Detect which cell encompasses the target text, then output its (X, Y) center coordinate. 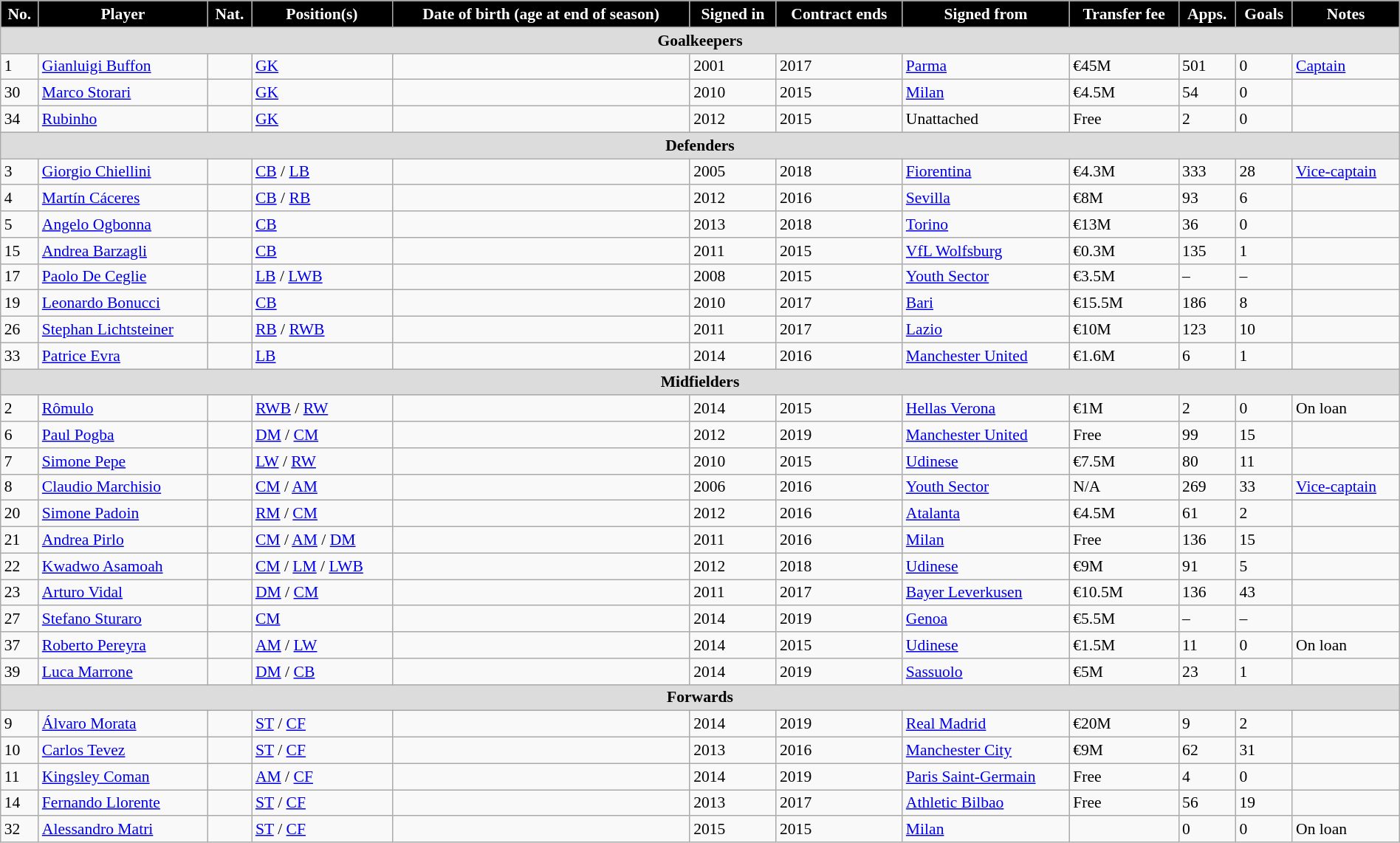
Marco Storari (123, 93)
93 (1207, 199)
Defenders (700, 145)
CM (322, 619)
32 (19, 830)
Stefano Sturaro (123, 619)
Paris Saint-Germain (986, 777)
17 (19, 277)
Claudio Marchisio (123, 487)
DM / CB (322, 672)
Kwadwo Asamoah (123, 566)
Captain (1345, 66)
Alessandro Matri (123, 830)
269 (1207, 487)
Angelo Ogbonna (123, 224)
VfL Wolfsburg (986, 251)
€0.3M (1124, 251)
Fiorentina (986, 172)
CB / LB (322, 172)
€1.6M (1124, 356)
2006 (732, 487)
Roberto Pereyra (123, 645)
Contract ends (839, 14)
Luca Marrone (123, 672)
CM / AM (322, 487)
28 (1264, 172)
Goalkeepers (700, 41)
54 (1207, 93)
RWB / RW (322, 409)
LW / RW (322, 461)
Unattached (986, 120)
Player (123, 14)
2005 (732, 172)
21 (19, 540)
Rômulo (123, 409)
34 (19, 120)
Genoa (986, 619)
€3.5M (1124, 277)
26 (19, 330)
61 (1207, 514)
No. (19, 14)
43 (1264, 593)
3 (19, 172)
LB / LWB (322, 277)
Arturo Vidal (123, 593)
Hellas Verona (986, 409)
€7.5M (1124, 461)
Sevilla (986, 199)
Álvaro Morata (123, 724)
€10M (1124, 330)
Bari (986, 303)
80 (1207, 461)
Manchester City (986, 751)
135 (1207, 251)
Parma (986, 66)
Forwards (700, 698)
Patrice Evra (123, 356)
27 (19, 619)
Sassuolo (986, 672)
99 (1207, 435)
31 (1264, 751)
Giorgio Chiellini (123, 172)
Signed from (986, 14)
2001 (732, 66)
RM / CM (322, 514)
Simone Padoin (123, 514)
37 (19, 645)
CM / LM / LWB (322, 566)
Stephan Lichtsteiner (123, 330)
Torino (986, 224)
€13M (1124, 224)
Andrea Pirlo (123, 540)
56 (1207, 803)
AM / CF (322, 777)
36 (1207, 224)
€10.5M (1124, 593)
Atalanta (986, 514)
Lazio (986, 330)
Carlos Tevez (123, 751)
Bayer Leverkusen (986, 593)
€5M (1124, 672)
€1M (1124, 409)
Apps. (1207, 14)
Athletic Bilbao (986, 803)
Simone Pepe (123, 461)
Martín Cáceres (123, 199)
AM / LW (322, 645)
RB / RWB (322, 330)
Notes (1345, 14)
Paolo De Ceglie (123, 277)
Andrea Barzagli (123, 251)
CM / AM / DM (322, 540)
Goals (1264, 14)
91 (1207, 566)
LB (322, 356)
€1.5M (1124, 645)
€15.5M (1124, 303)
Nat. (230, 14)
Fernando Llorente (123, 803)
Position(s) (322, 14)
Paul Pogba (123, 435)
Midfielders (700, 382)
123 (1207, 330)
Kingsley Coman (123, 777)
14 (19, 803)
Date of birth (age at end of season) (541, 14)
Leonardo Bonucci (123, 303)
333 (1207, 172)
186 (1207, 303)
Gianluigi Buffon (123, 66)
€20M (1124, 724)
7 (19, 461)
20 (19, 514)
Real Madrid (986, 724)
501 (1207, 66)
2008 (732, 277)
€5.5M (1124, 619)
39 (19, 672)
€45M (1124, 66)
62 (1207, 751)
CB / RB (322, 199)
Signed in (732, 14)
Rubinho (123, 120)
30 (19, 93)
€4.3M (1124, 172)
€8M (1124, 199)
N/A (1124, 487)
22 (19, 566)
Transfer fee (1124, 14)
